Pinpoint the cell where the given text exists, returning its (x, y) midpoint coordinate. 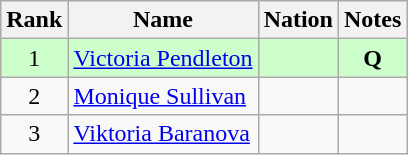
Name (163, 20)
3 (34, 134)
Monique Sullivan (163, 96)
Viktoria Baranova (163, 134)
Victoria Pendleton (163, 58)
Notes (373, 20)
Rank (34, 20)
Nation (298, 20)
2 (34, 96)
Q (373, 58)
1 (34, 58)
